Detect which cell encompasses the target text, then output its (x, y) center coordinate. 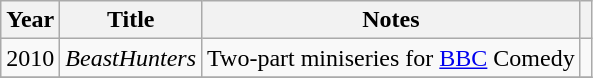
Year (30, 20)
2010 (30, 58)
Two-part miniseries for BBC Comedy (392, 58)
Title (131, 20)
Notes (392, 20)
BeastHunters (131, 58)
